Return (x, y) of the center of cell containing provided text 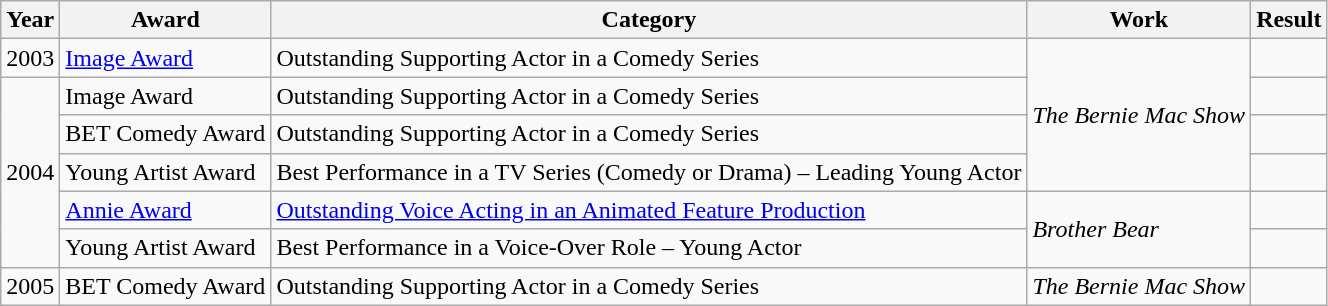
Result (1289, 20)
Category (649, 20)
2004 (30, 172)
Year (30, 20)
Brother Bear (1139, 229)
Best Performance in a Voice-Over Role – Young Actor (649, 248)
2005 (30, 286)
Work (1139, 20)
Best Performance in a TV Series (Comedy or Drama) – Leading Young Actor (649, 172)
Annie Award (166, 210)
Outstanding Voice Acting in an Animated Feature Production (649, 210)
Award (166, 20)
2003 (30, 58)
